For the text-containing cell, return its midpoint in (X, Y) coordinate format. 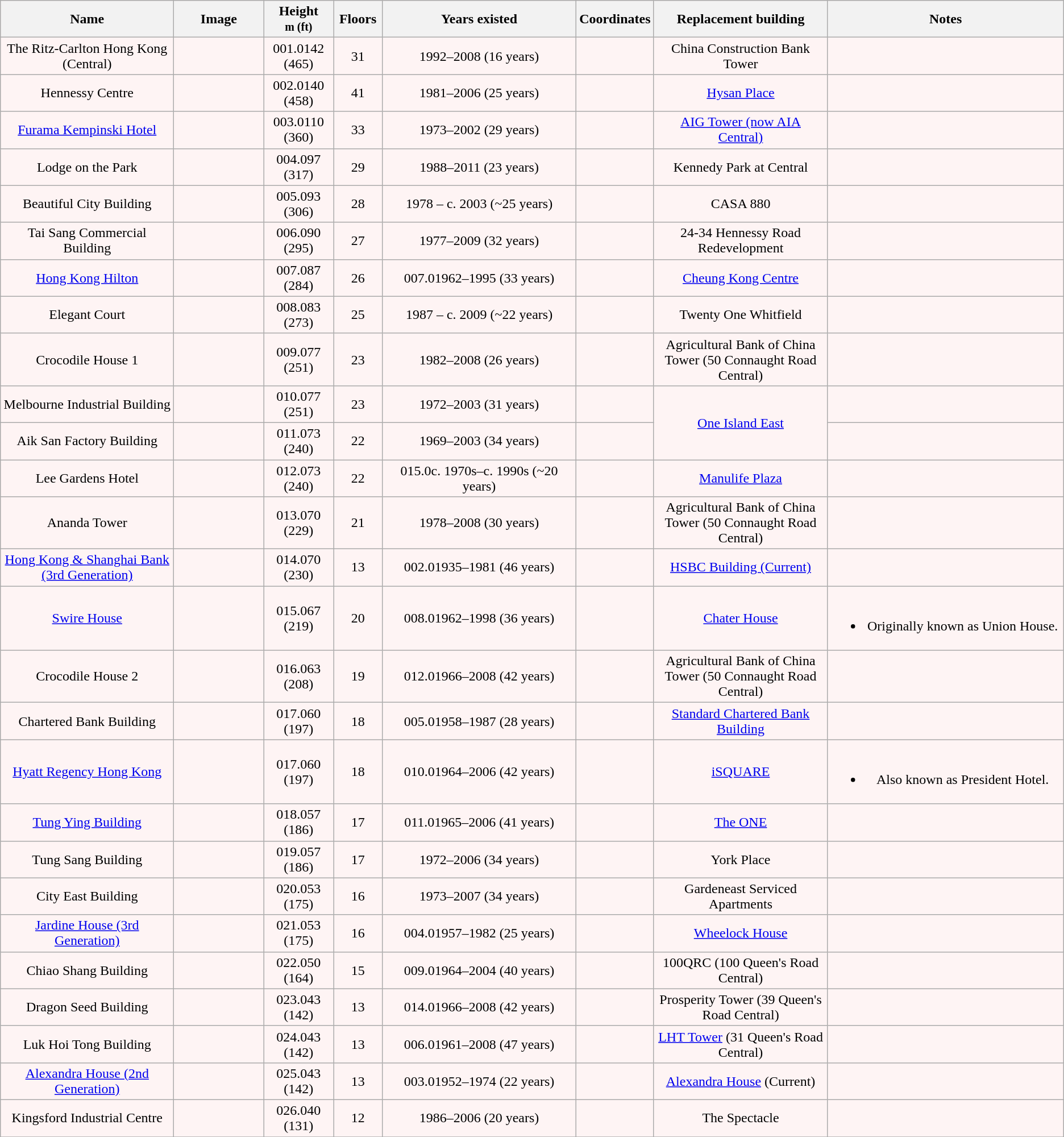
024.043 (142) (299, 1044)
Prosperity Tower (39 Queen's Road Central) (741, 1007)
24-34 Hennessy Road Redevelopment (741, 241)
Jardine House (3rd Generation) (88, 933)
Tung Sang Building (88, 860)
001.0142 (465) (299, 56)
1973–2002 (29 years) (479, 130)
100QRC (100 Queen's Road Central) (741, 970)
1988–2011 (23 years) (479, 167)
004.01957–1982 (25 years) (479, 933)
026.040 (131) (299, 1118)
005.01958–1987 (28 years) (479, 721)
York Place (741, 860)
20 (358, 619)
Aik San Factory Building (88, 441)
1977–2009 (32 years) (479, 241)
Gardeneast Serviced Apartments (741, 896)
019.057 (186) (299, 860)
011.073 (240) (299, 441)
City East Building (88, 896)
AIG Tower (now AIA Central) (741, 130)
014.01966–2008 (42 years) (479, 1007)
HSBC Building (Current) (741, 567)
012.01966–2008 (42 years) (479, 677)
013.070 (229) (299, 523)
002.01935–1981 (46 years) (479, 567)
Beautiful City Building (88, 204)
Hyatt Regency Hong Kong (88, 772)
015.067 (219) (299, 619)
1972–2003 (31 years) (479, 404)
Ananda Tower (88, 523)
008.01962–1998 (36 years) (479, 619)
Wheelock House (741, 933)
CASA 880 (741, 204)
LHT Tower (31 Queen's Road Central) (741, 1044)
Hong Kong & Shanghai Bank (3rd Generation) (88, 567)
Dragon Seed Building (88, 1007)
Replacement building (741, 19)
014.070 (230) (299, 567)
Twenty One Whitfield (741, 315)
29 (358, 167)
Chartered Bank Building (88, 721)
China Construction Bank Tower (741, 56)
Hennessy Centre (88, 93)
022.050 (164) (299, 970)
Luk Hoi Tong Building (88, 1044)
Hong Kong Hilton (88, 277)
Image (219, 19)
Cheung Kong Centre (741, 277)
Chater House (741, 619)
The Ritz-Carlton Hong Kong (Central) (88, 56)
Floors (358, 19)
Elegant Court (88, 315)
023.043 (142) (299, 1007)
010.01964–2006 (42 years) (479, 772)
Originally known as Union House. (946, 619)
19 (358, 677)
One Island East (741, 422)
003.01952–1974 (22 years) (479, 1081)
025.043 (142) (299, 1081)
1973–2007 (34 years) (479, 896)
21 (358, 523)
008.083 (273) (299, 315)
006.01961–2008 (47 years) (479, 1044)
Lee Gardens Hotel (88, 478)
41 (358, 93)
Standard Chartered Bank Building (741, 721)
011.01965–2006 (41 years) (479, 822)
012.073 (240) (299, 478)
1978 – c. 2003 (~25 years) (479, 204)
Chiao Shang Building (88, 970)
Alexandra House (Current) (741, 1081)
Melbourne Industrial Building (88, 404)
007.087 (284) (299, 277)
Years existed (479, 19)
003.0110 (360) (299, 130)
005.093 (306) (299, 204)
Alexandra House (2nd Generation) (88, 1081)
1978–2008 (30 years) (479, 523)
Tai Sang Commercial Building (88, 241)
The Spectacle (741, 1118)
Coordinates (615, 19)
Swire House (88, 619)
15 (358, 970)
26 (358, 277)
1986–2006 (20 years) (479, 1118)
27 (358, 241)
Heightm (ft) (299, 19)
015.0c. 1970s–c. 1990s (~20 years) (479, 478)
1982–2008 (26 years) (479, 359)
020.053 (175) (299, 896)
Also known as President Hotel. (946, 772)
12 (358, 1118)
1992–2008 (16 years) (479, 56)
31 (358, 56)
The ONE (741, 822)
Tung Ying Building (88, 822)
1981–2006 (25 years) (479, 93)
1972–2006 (34 years) (479, 860)
Manulife Plaza (741, 478)
25 (358, 315)
Hysan Place (741, 93)
016.063 (208) (299, 677)
Name (88, 19)
004.097 (317) (299, 167)
iSQUARE (741, 772)
006.090 (295) (299, 241)
009.01964–2004 (40 years) (479, 970)
Lodge on the Park (88, 167)
28 (358, 204)
Crocodile House 2 (88, 677)
Crocodile House 1 (88, 359)
018.057 (186) (299, 822)
002.0140 (458) (299, 93)
010.077 (251) (299, 404)
021.053 (175) (299, 933)
007.01962–1995 (33 years) (479, 277)
Notes (946, 19)
1969–2003 (34 years) (479, 441)
Kingsford Industrial Centre (88, 1118)
1987 – c. 2009 (~22 years) (479, 315)
009.077 (251) (299, 359)
33 (358, 130)
Furama Kempinski Hotel (88, 130)
Kennedy Park at Central (741, 167)
